Capture the cell that displays the provided text and extract its (X, Y) central coordinate. 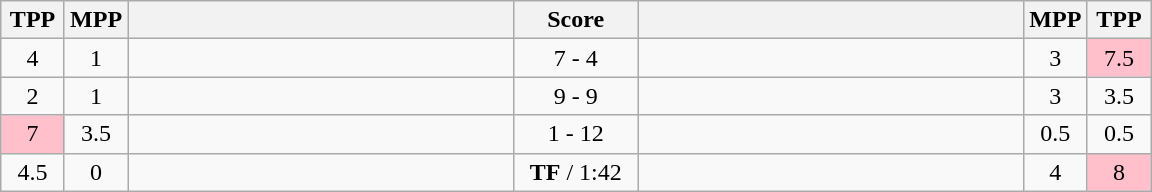
TF / 1:42 (576, 172)
1 - 12 (576, 134)
8 (1119, 172)
7 - 4 (576, 58)
7.5 (1119, 58)
4.5 (33, 172)
0 (96, 172)
9 - 9 (576, 96)
Score (576, 20)
2 (33, 96)
7 (33, 134)
